Detect which cell encompasses the target text, then output its (X, Y) center coordinate. 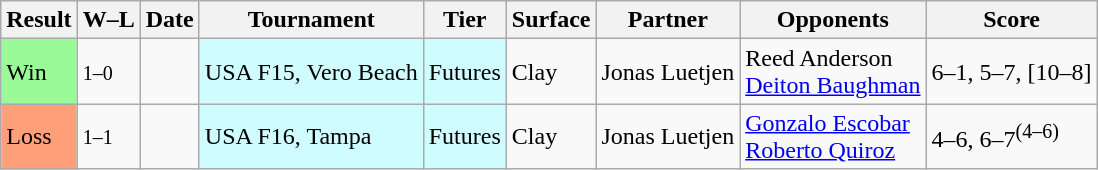
W–L (108, 20)
Score (1012, 20)
Surface (551, 20)
Win (39, 72)
Tier (464, 20)
USA F15, Vero Beach (311, 72)
USA F16, Tampa (311, 136)
Reed Anderson Deiton Baughman (833, 72)
Gonzalo Escobar Roberto Quiroz (833, 136)
4–6, 6–7(4–6) (1012, 136)
Loss (39, 136)
Result (39, 20)
6–1, 5–7, [10–8] (1012, 72)
1–1 (108, 136)
Date (170, 20)
1–0 (108, 72)
Opponents (833, 20)
Partner (668, 20)
Tournament (311, 20)
